Determine the [X, Y] coordinate at the center of the cell enclosing the given text.  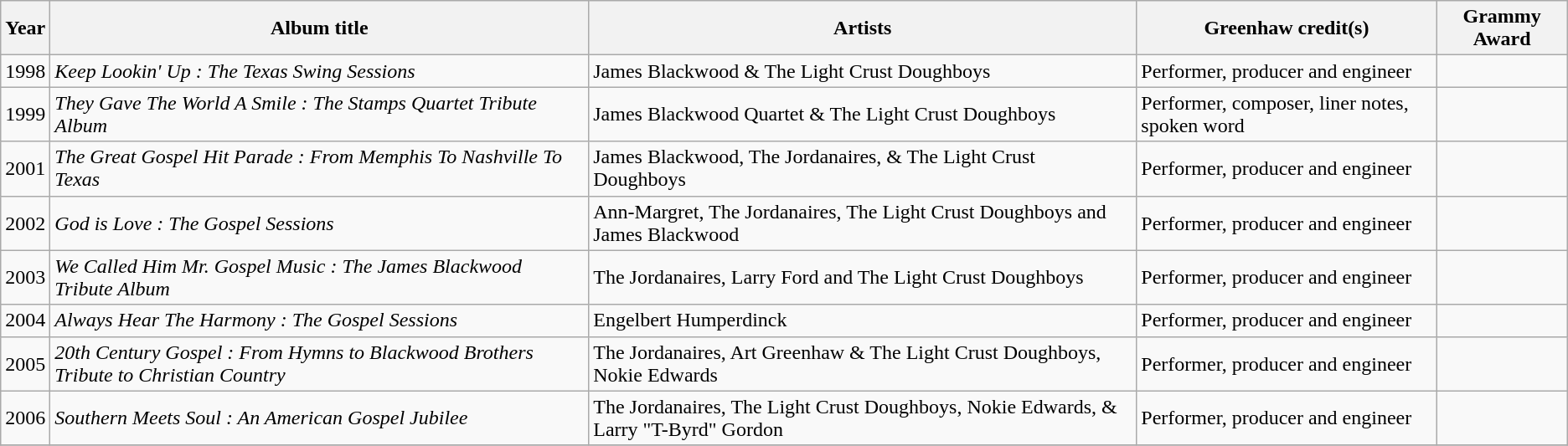
The Great Gospel Hit Parade : From Memphis To Nashville To Texas [320, 169]
Grammy Award [1502, 28]
Album title [320, 28]
James Blackwood, The Jordanaires, & The Light Crust Doughboys [863, 169]
2006 [25, 418]
Greenhaw credit(s) [1287, 28]
Performer, composer, liner notes, spoken word [1287, 114]
2004 [25, 320]
Year [25, 28]
We Called Him Mr. Gospel Music : The James Blackwood Tribute Album [320, 278]
2002 [25, 223]
Ann-Margret, The Jordanaires, The Light Crust Doughboys and James Blackwood [863, 223]
The Jordanaires, The Light Crust Doughboys, Nokie Edwards, & Larry "T-Byrd" Gordon [863, 418]
1998 [25, 71]
Southern Meets Soul : An American Gospel Jubilee [320, 418]
James Blackwood & The Light Crust Doughboys [863, 71]
The Jordanaires, Art Greenhaw & The Light Crust Doughboys, Nokie Edwards [863, 363]
Keep Lookin' Up : The Texas Swing Sessions [320, 71]
James Blackwood Quartet & The Light Crust Doughboys [863, 114]
Engelbert Humperdinck [863, 320]
20th Century Gospel : From Hymns to Blackwood Brothers Tribute to Christian Country [320, 363]
They Gave The World A Smile : The Stamps Quartet Tribute Album [320, 114]
God is Love : The Gospel Sessions [320, 223]
The Jordanaires, Larry Ford and The Light Crust Doughboys [863, 278]
Always Hear The Harmony : The Gospel Sessions [320, 320]
1999 [25, 114]
2001 [25, 169]
2003 [25, 278]
2005 [25, 363]
Artists [863, 28]
